For the text-containing cell, return its midpoint in (x, y) coordinate format. 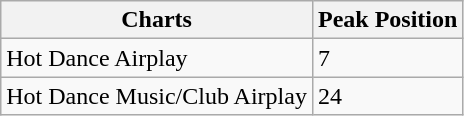
7 (387, 58)
Peak Position (387, 20)
24 (387, 96)
Charts (157, 20)
Hot Dance Music/Club Airplay (157, 96)
Hot Dance Airplay (157, 58)
